Scan for the cell matching the given text and deliver its (x, y) coordinate at center. 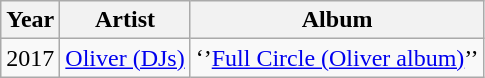
Artist (125, 20)
‘’Full Circle (Oliver album)’’ (337, 58)
Album (337, 20)
Oliver (DJs) (125, 58)
Year (30, 20)
2017 (30, 58)
